Pinpoint the cell where the given text exists, returning its (x, y) midpoint coordinate. 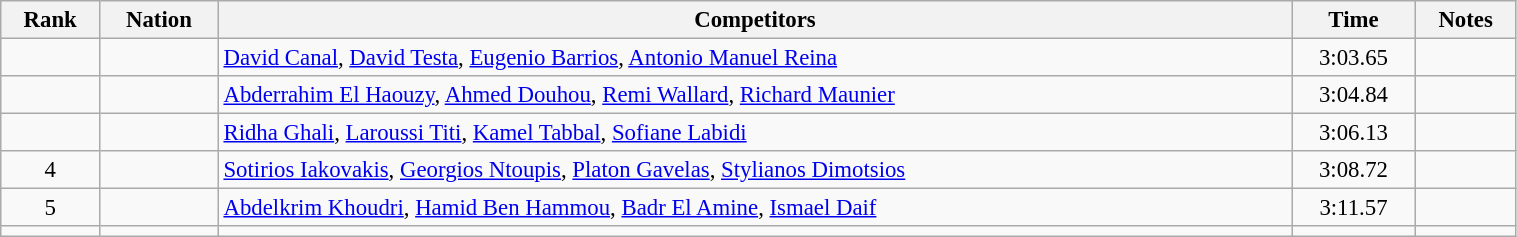
3:08.72 (1354, 170)
5 (50, 208)
Nation (159, 20)
Sotirios Iakovakis, Georgios Ntoupis, Platon Gavelas, Stylianos Dimotsios (755, 170)
Notes (1466, 20)
3:03.65 (1354, 58)
David Canal, David Testa, Eugenio Barrios, Antonio Manuel Reina (755, 58)
4 (50, 170)
Abdelkrim Khoudri, Hamid Ben Hammou, Badr El Amine, Ismael Daif (755, 208)
Rank (50, 20)
Ridha Ghali, Laroussi Titi, Kamel Tabbal, Sofiane Labidi (755, 133)
Time (1354, 20)
3:11.57 (1354, 208)
Abderrahim El Haouzy, Ahmed Douhou, Remi Wallard, Richard Maunier (755, 95)
3:04.84 (1354, 95)
Competitors (755, 20)
3:06.13 (1354, 133)
